Provide the [X, Y] coordinate of the cell's center where the given text is located.  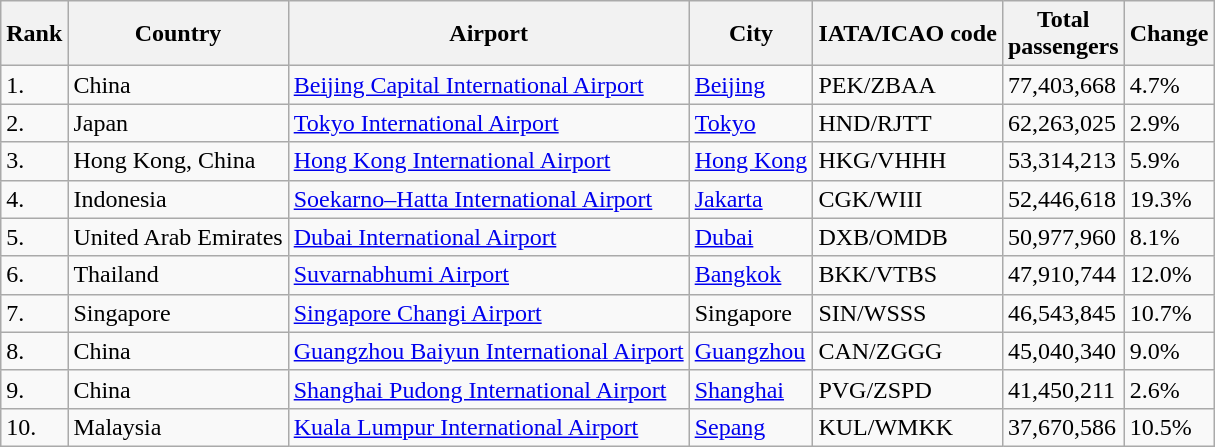
Bangkok [751, 275]
Tokyo International Airport [488, 123]
Indonesia [178, 199]
PVG/ZSPD [908, 389]
Singapore Changi Airport [488, 313]
Tokyo [751, 123]
2.6% [1169, 389]
2. [34, 123]
Jakarta [751, 199]
7. [34, 313]
CAN/ZGGG [908, 351]
Dubai [751, 237]
52,446,618 [1063, 199]
Sepang [751, 427]
Country [178, 34]
47,910,744 [1063, 275]
41,450,211 [1063, 389]
KUL/WMKK [908, 427]
5. [34, 237]
Rank [34, 34]
50,977,960 [1063, 237]
IATA/ICAO code [908, 34]
Japan [178, 123]
62,263,025 [1063, 123]
10.5% [1169, 427]
Soekarno–Hatta International Airport [488, 199]
Shanghai [751, 389]
Hong Kong, China [178, 161]
9.0% [1169, 351]
HND/RJTT [908, 123]
Thailand [178, 275]
CGK/WIII [908, 199]
Kuala Lumpur International Airport [488, 427]
Airport [488, 34]
Shanghai Pudong International Airport [488, 389]
4. [34, 199]
City [751, 34]
Malaysia [178, 427]
Beijing Capital International Airport [488, 85]
77,403,668 [1063, 85]
DXB/OMDB [908, 237]
19.3% [1169, 199]
10.7% [1169, 313]
Hong Kong International Airport [488, 161]
37,670,586 [1063, 427]
United Arab Emirates [178, 237]
Suvarnabhumi Airport [488, 275]
8.1% [1169, 237]
3. [34, 161]
2.9% [1169, 123]
HKG/VHHH [908, 161]
12.0% [1169, 275]
Change [1169, 34]
46,543,845 [1063, 313]
Guangzhou [751, 351]
SIN/WSSS [908, 313]
4.7% [1169, 85]
5.9% [1169, 161]
8. [34, 351]
Beijing [751, 85]
Guangzhou Baiyun International Airport [488, 351]
Hong Kong [751, 161]
6. [34, 275]
9. [34, 389]
1. [34, 85]
Dubai International Airport [488, 237]
PEK/ZBAA [908, 85]
53,314,213 [1063, 161]
45,040,340 [1063, 351]
10. [34, 427]
BKK/VTBS [908, 275]
Totalpassengers [1063, 34]
